Return [x, y] of the center of cell containing provided text 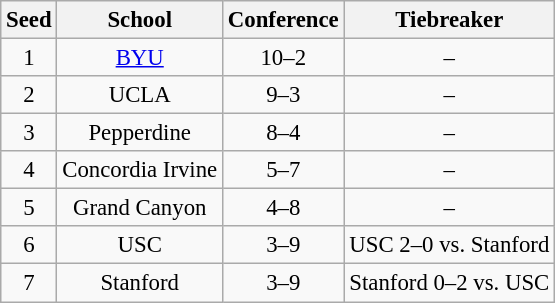
Seed [29, 20]
4 [29, 170]
Pepperdine [140, 133]
Concordia Irvine [140, 170]
School [140, 20]
Grand Canyon [140, 208]
9–3 [283, 95]
3 [29, 133]
BYU [140, 58]
5 [29, 208]
USC [140, 245]
10–2 [283, 58]
Stanford 0–2 vs. USC [450, 283]
1 [29, 58]
6 [29, 245]
Tiebreaker [450, 20]
2 [29, 95]
USC 2–0 vs. Stanford [450, 245]
4–8 [283, 208]
Conference [283, 20]
7 [29, 283]
8–4 [283, 133]
5–7 [283, 170]
Stanford [140, 283]
UCLA [140, 95]
